Pinpoint the cell where the given text exists, returning its [x, y] midpoint coordinate. 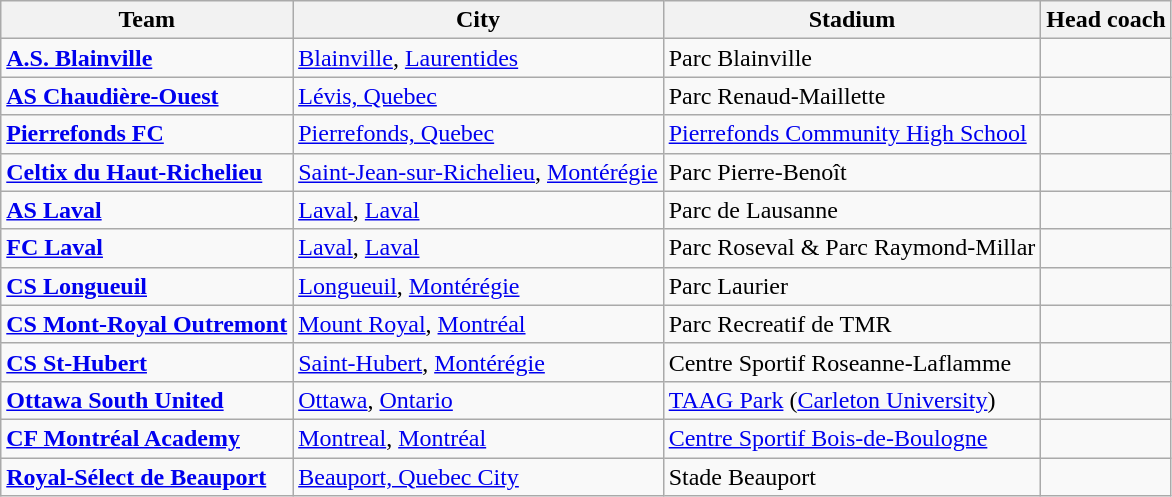
Parc Recreatif de TMR [852, 324]
Pierrefonds Community High School [852, 134]
FC Laval [147, 248]
Centre Sportif Roseanne-Laflamme [852, 362]
Stadium [852, 20]
Montreal, Montréal [478, 438]
Pierrefonds FC [147, 134]
Stade Beauport [852, 477]
Parc Roseval & Parc Raymond-Millar [852, 248]
Celtix du Haut-Richelieu [147, 172]
Beauport, Quebec City [478, 477]
A.S. Blainville [147, 58]
Lévis, Quebec [478, 96]
Team [147, 20]
Parc Blainville [852, 58]
Longueuil, Montérégie [478, 286]
TAAG Park (Carleton University) [852, 400]
Parc Renaud-Maillette [852, 96]
Saint-Hubert, Montérégie [478, 362]
Head coach [1106, 20]
Royal-Sélect de Beauport [147, 477]
Parc de Lausanne [852, 210]
Saint-Jean-sur-Richelieu, Montérégie [478, 172]
Parc Pierre-Benoît [852, 172]
CF Montréal Academy [147, 438]
Ottawa, Ontario [478, 400]
Centre Sportif Bois-de-Boulogne [852, 438]
CS Longueuil [147, 286]
Blainville, Laurentides [478, 58]
CS St-Hubert [147, 362]
CS Mont-Royal Outremont [147, 324]
City [478, 20]
Ottawa South United [147, 400]
AS Laval [147, 210]
Mount Royal, Montréal [478, 324]
AS Chaudière-Ouest [147, 96]
Parc Laurier [852, 286]
Pierrefonds, Quebec [478, 134]
